Identify which cell holds the provided text, then report its [x, y] central coordinate. 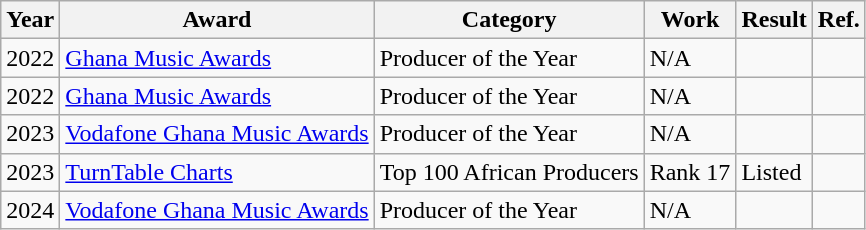
Top 100 African Producers [509, 172]
Rank 17 [690, 172]
Category [509, 20]
Year [30, 20]
TurnTable Charts [217, 172]
Award [217, 20]
Result [774, 20]
2024 [30, 210]
Work [690, 20]
Listed [774, 172]
Ref. [838, 20]
